Return [X, Y] of the center of cell containing provided text 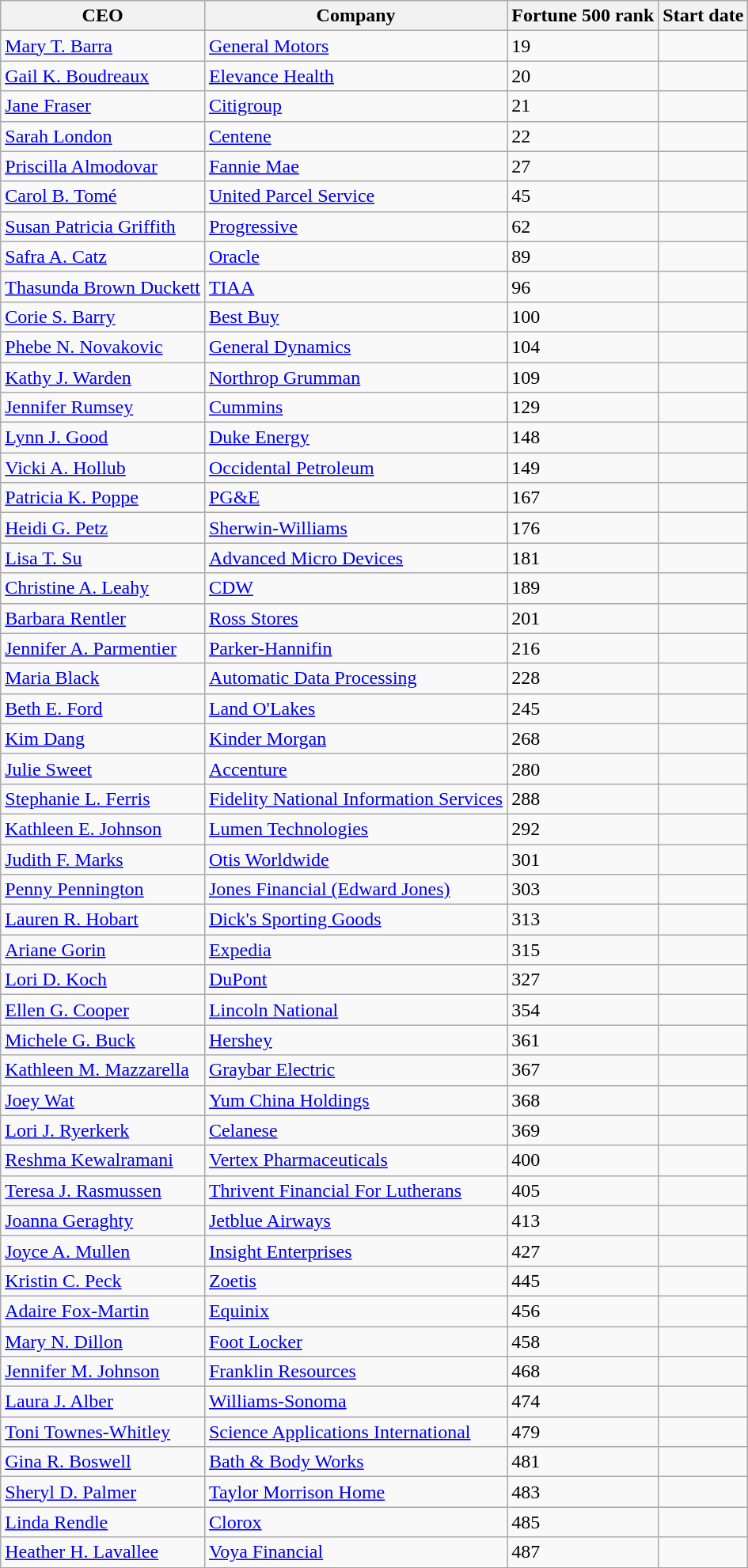
Lincoln National [355, 1010]
445 [583, 1281]
481 [583, 1462]
Elevance Health [355, 76]
Lynn J. Good [103, 438]
Advanced Micro Devices [355, 558]
Christine A. Leahy [103, 588]
Sheryl D. Palmer [103, 1492]
228 [583, 678]
Lori J. Ryerkerk [103, 1130]
405 [583, 1190]
487 [583, 1552]
21 [583, 106]
TIAA [355, 287]
483 [583, 1492]
Vertex Pharmaceuticals [355, 1160]
413 [583, 1221]
354 [583, 1010]
Julie Sweet [103, 769]
Lisa T. Su [103, 558]
Duke Energy [355, 438]
Heidi G. Petz [103, 528]
Penny Pennington [103, 890]
Jennifer Rumsey [103, 408]
474 [583, 1402]
Start date [703, 16]
201 [583, 618]
Jones Financial (Edward Jones) [355, 890]
245 [583, 708]
Judith F. Marks [103, 859]
Kathleen M. Mazzarella [103, 1070]
Centene [355, 136]
Barbara Rentler [103, 618]
Oracle [355, 256]
Fannie Mae [355, 166]
479 [583, 1432]
458 [583, 1342]
Sarah London [103, 136]
Mary N. Dillon [103, 1342]
Susan Patricia Griffith [103, 226]
Company [355, 16]
301 [583, 859]
Occidental Petroleum [355, 468]
Hershey [355, 1040]
Celanese [355, 1130]
Yum China Holdings [355, 1100]
Lori D. Koch [103, 980]
Thrivent Financial For Lutherans [355, 1190]
20 [583, 76]
303 [583, 890]
Adaire Fox-Martin [103, 1311]
Kathleen E. Johnson [103, 829]
313 [583, 920]
Equinix [355, 1311]
Land O'Lakes [355, 708]
Bath & Body Works [355, 1462]
Otis Worldwide [355, 859]
Kathy J. Warden [103, 378]
Accenture [355, 769]
DuPont [355, 980]
189 [583, 588]
Joyce A. Mullen [103, 1251]
Reshma Kewalramani [103, 1160]
Jennifer A. Parmentier [103, 648]
PG&E [355, 498]
Michele G. Buck [103, 1040]
27 [583, 166]
104 [583, 347]
Ross Stores [355, 618]
Zoetis [355, 1281]
Ariane Gorin [103, 950]
367 [583, 1070]
Joanna Geraghty [103, 1221]
368 [583, 1100]
109 [583, 378]
400 [583, 1160]
Gail K. Boudreaux [103, 76]
Lauren R. Hobart [103, 920]
62 [583, 226]
Carol B. Tomé [103, 196]
Joey Wat [103, 1100]
Northrop Grumman [355, 378]
Progressive [355, 226]
Best Buy [355, 317]
456 [583, 1311]
181 [583, 558]
361 [583, 1040]
Lumen Technologies [355, 829]
Taylor Morrison Home [355, 1492]
Beth E. Ford [103, 708]
Automatic Data Processing [355, 678]
268 [583, 738]
Parker-Hannifin [355, 648]
CEO [103, 16]
Kinder Morgan [355, 738]
Kristin C. Peck [103, 1281]
176 [583, 528]
149 [583, 468]
Toni Townes-Whitley [103, 1432]
United Parcel Service [355, 196]
Franklin Resources [355, 1372]
Voya Financial [355, 1552]
CDW [355, 588]
Jennifer M. Johnson [103, 1372]
Citigroup [355, 106]
19 [583, 46]
Dick's Sporting Goods [355, 920]
Sherwin-Williams [355, 528]
Foot Locker [355, 1342]
Vicki A. Hollub [103, 468]
Jane Fraser [103, 106]
Gina R. Boswell [103, 1462]
Teresa J. Rasmussen [103, 1190]
Corie S. Barry [103, 317]
216 [583, 648]
Expedia [355, 950]
Safra A. Catz [103, 256]
280 [583, 769]
General Motors [355, 46]
Fidelity National Information Services [355, 799]
22 [583, 136]
369 [583, 1130]
Ellen G. Cooper [103, 1010]
315 [583, 950]
96 [583, 287]
Cummins [355, 408]
Science Applications International [355, 1432]
100 [583, 317]
Jetblue Airways [355, 1221]
89 [583, 256]
Phebe N. Novakovic [103, 347]
Kim Dang [103, 738]
Graybar Electric [355, 1070]
45 [583, 196]
129 [583, 408]
Thasunda Brown Duckett [103, 287]
148 [583, 438]
General Dynamics [355, 347]
468 [583, 1372]
288 [583, 799]
167 [583, 498]
Mary T. Barra [103, 46]
485 [583, 1522]
Maria Black [103, 678]
427 [583, 1251]
Clorox [355, 1522]
Williams-Sonoma [355, 1402]
292 [583, 829]
Insight Enterprises [355, 1251]
Patricia K. Poppe [103, 498]
Heather H. Lavallee [103, 1552]
Stephanie L. Ferris [103, 799]
327 [583, 980]
Laura J. Alber [103, 1402]
Priscilla Almodovar [103, 166]
Linda Rendle [103, 1522]
Fortune 500 rank [583, 16]
